Provide the (X, Y) coordinate of the cell's center where the given text is located.  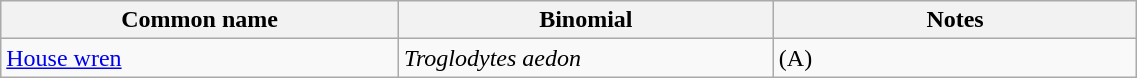
(A) (955, 58)
House wren (200, 58)
Troglodytes aedon (586, 58)
Notes (955, 20)
Common name (200, 20)
Binomial (586, 20)
